Search for the cell housing the specified text and yield its [x, y] center coordinate. 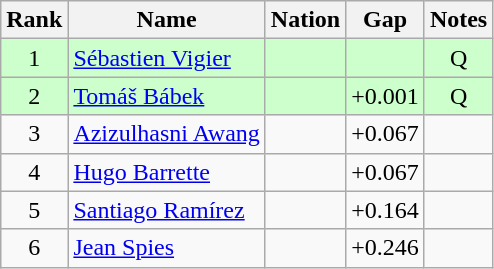
6 [34, 248]
5 [34, 210]
Jean Spies [166, 248]
Tomáš Bábek [166, 96]
+0.001 [386, 96]
Hugo Barrette [166, 172]
Rank [34, 20]
Nation [305, 20]
Notes [458, 20]
1 [34, 58]
3 [34, 134]
+0.164 [386, 210]
4 [34, 172]
Sébastien Vigier [166, 58]
Azizulhasni Awang [166, 134]
Name [166, 20]
+0.246 [386, 248]
Gap [386, 20]
2 [34, 96]
Santiago Ramírez [166, 210]
